Locate the cell with the specified text and output its (X, Y) center coordinate. 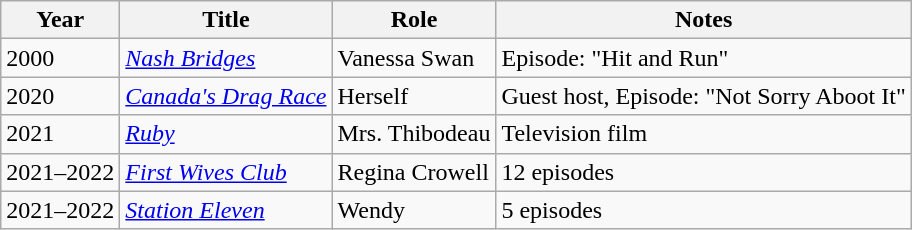
2000 (60, 58)
5 episodes (704, 210)
2021 (60, 134)
Year (60, 20)
Ruby (226, 134)
Role (414, 20)
Title (226, 20)
Guest host, Episode: "Not Sorry Aboot It" (704, 96)
Canada's Drag Race (226, 96)
Television film (704, 134)
Station Eleven (226, 210)
First Wives Club (226, 172)
Herself (414, 96)
2020 (60, 96)
12 episodes (704, 172)
Wendy (414, 210)
Notes (704, 20)
Nash Bridges (226, 58)
Mrs. Thibodeau (414, 134)
Regina Crowell (414, 172)
Episode: "Hit and Run" (704, 58)
Vanessa Swan (414, 58)
